Extract the (x, y) coordinate from the center of the cell holding the provided text.  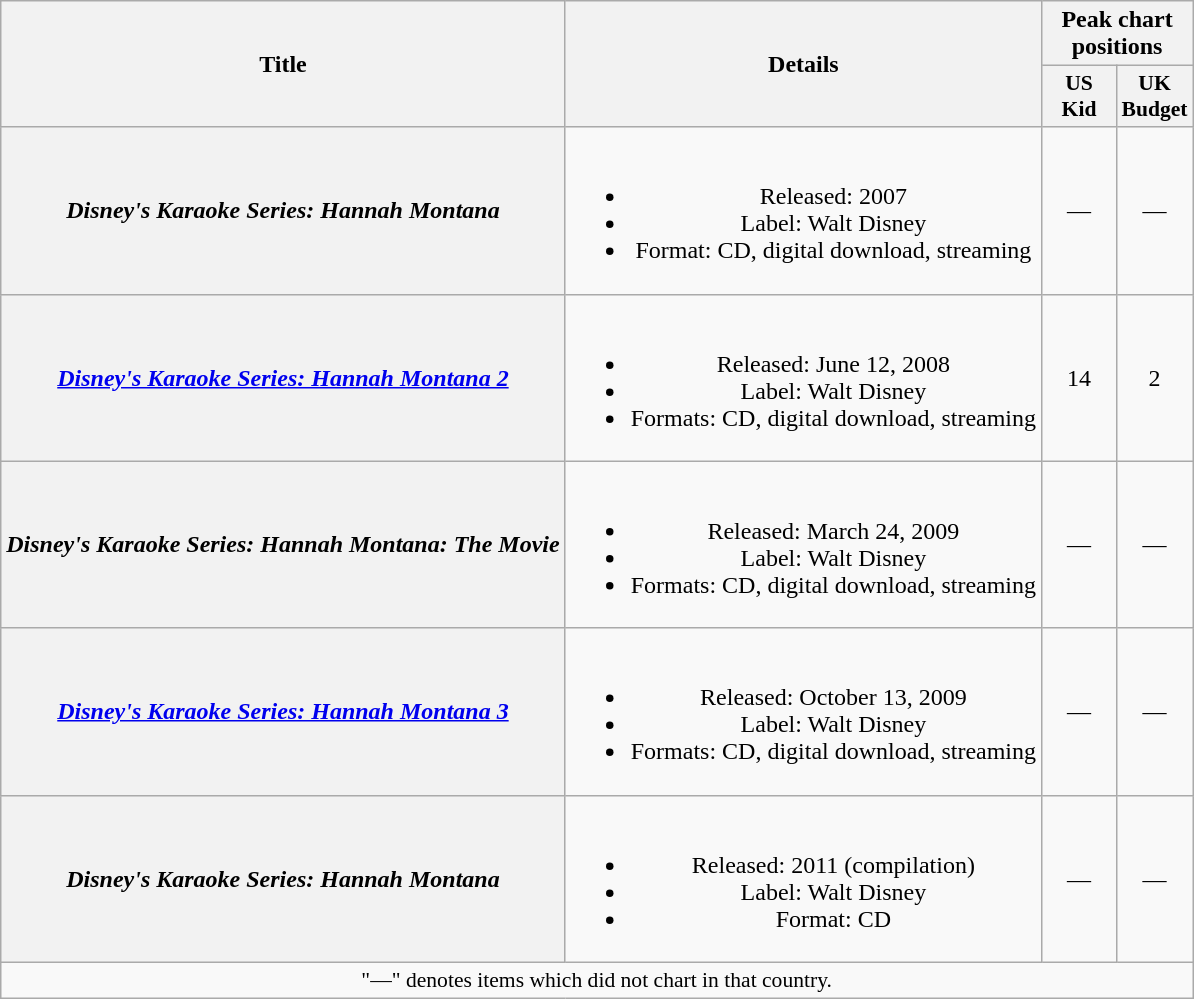
Disney's Karaoke Series: Hannah Montana: The Movie (283, 544)
Peak chart positions (1118, 34)
UKBudget (1154, 96)
Title (283, 64)
Details (803, 64)
Released: 2007Label: Walt DisneyFormat: CD, digital download, streaming (803, 210)
Released: March 24, 2009Label: Walt DisneyFormats: CD, digital download, streaming (803, 544)
Released: October 13, 2009Label: Walt DisneyFormats: CD, digital download, streaming (803, 712)
Released: 2011 (compilation)Label: Walt DisneyFormat: CD (803, 878)
USKid (1080, 96)
14 (1080, 378)
Disney's Karaoke Series: Hannah Montana 3 (283, 712)
Disney's Karaoke Series: Hannah Montana 2 (283, 378)
2 (1154, 378)
"—" denotes items which did not chart in that country. (597, 980)
Released: June 12, 2008Label: Walt DisneyFormats: CD, digital download, streaming (803, 378)
